Return the (X, Y) coordinate for the center point of the cell that contains the specified text.  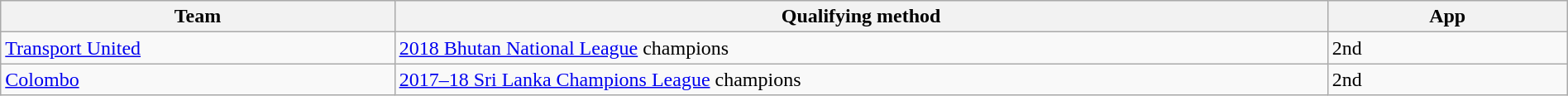
2017–18 Sri Lanka Champions League champions (861, 79)
Transport United (198, 48)
Colombo (198, 79)
Team (198, 17)
Qualifying method (861, 17)
App (1447, 17)
2018 Bhutan National League champions (861, 48)
